Find where the given text appears and provide that cell's center as (x, y) coordinate. 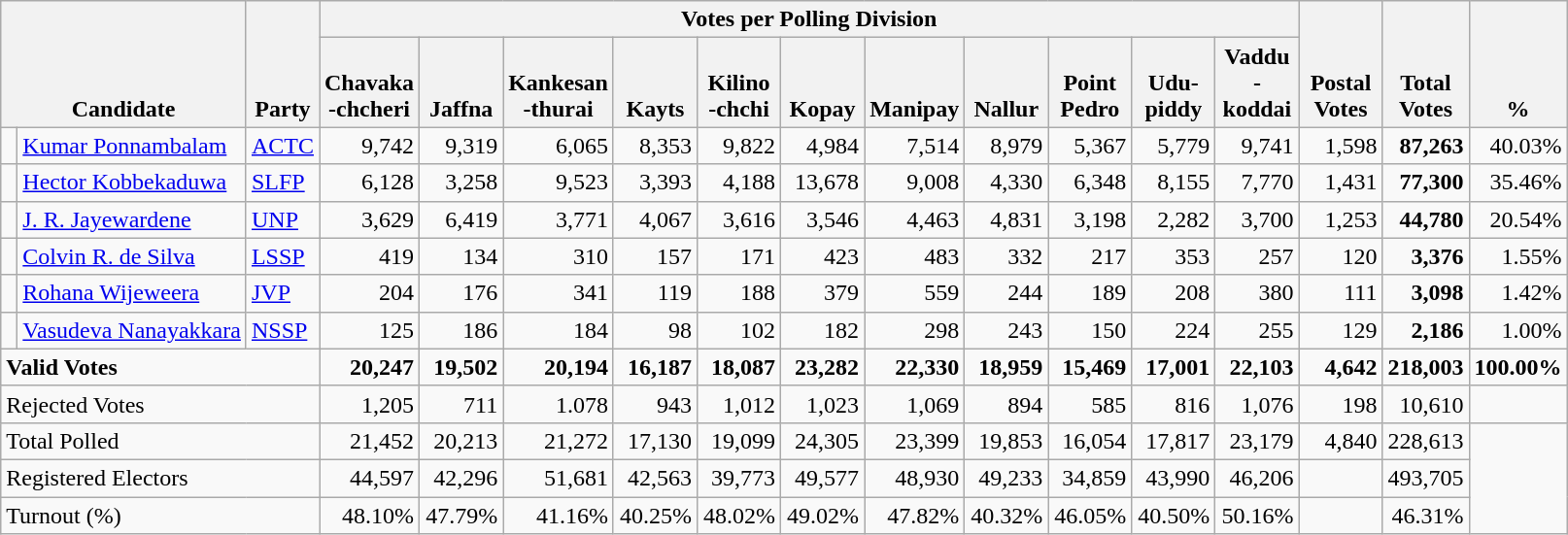
1,076 (1257, 404)
9,741 (1257, 146)
894 (1006, 404)
77,300 (1426, 183)
224 (1174, 330)
40.03% (1517, 146)
42,296 (461, 478)
380 (1257, 293)
Kilino-chchi (738, 83)
49,577 (823, 478)
Hector Kobbekaduwa (132, 183)
559 (915, 293)
9,319 (461, 146)
1,253 (1341, 219)
21,452 (369, 441)
423 (823, 256)
47.79% (461, 516)
6,419 (461, 219)
JVP (282, 293)
208 (1174, 293)
4,330 (1006, 183)
19,853 (1006, 441)
3,098 (1426, 293)
4,831 (1006, 219)
218,003 (1426, 367)
5,367 (1090, 146)
23,399 (915, 441)
44,597 (369, 478)
20,247 (369, 367)
1.00% (1517, 330)
% (1517, 64)
134 (461, 256)
UNP (282, 219)
243 (1006, 330)
98 (655, 330)
ACTC (282, 146)
Total Polled (160, 441)
3,629 (369, 219)
10,610 (1426, 404)
44,780 (1426, 219)
7,514 (915, 146)
4,188 (738, 183)
7,770 (1257, 183)
255 (1257, 330)
1,431 (1341, 183)
353 (1174, 256)
46.05% (1090, 516)
Total Votes (1426, 64)
129 (1341, 330)
8,353 (655, 146)
184 (559, 330)
Jaffna (461, 83)
Turnout (%) (160, 516)
PointPedro (1090, 83)
16,187 (655, 367)
188 (738, 293)
119 (655, 293)
3,771 (559, 219)
Udu-piddy (1174, 83)
18,087 (738, 367)
51,681 (559, 478)
Registered Electors (160, 478)
3,393 (655, 183)
49,233 (1006, 478)
171 (738, 256)
585 (1090, 404)
15,469 (1090, 367)
176 (461, 293)
9,742 (369, 146)
Party (282, 64)
943 (655, 404)
1,023 (823, 404)
189 (1090, 293)
Nallur (1006, 83)
41.16% (559, 516)
17,817 (1174, 441)
6,348 (1090, 183)
1,069 (915, 404)
6,065 (559, 146)
217 (1090, 256)
8,979 (1006, 146)
341 (559, 293)
18,959 (1006, 367)
5,779 (1174, 146)
Rejected Votes (160, 404)
Votes per Polling Division (808, 19)
13,678 (823, 183)
2,282 (1174, 219)
3,546 (823, 219)
493,705 (1426, 478)
3,700 (1257, 219)
LSSP (282, 256)
20,194 (559, 367)
40.25% (655, 516)
23,282 (823, 367)
1.55% (1517, 256)
228,613 (1426, 441)
1.42% (1517, 293)
3,258 (461, 183)
NSSP (282, 330)
47.82% (915, 516)
Rohana Wijeweera (132, 293)
SLFP (282, 183)
34,859 (1090, 478)
Colvin R. de Silva (132, 256)
35.46% (1517, 183)
Candidate (124, 64)
4,067 (655, 219)
125 (369, 330)
49.02% (823, 516)
1.078 (559, 404)
Kopay (823, 83)
Chavaka-chcheri (369, 83)
379 (823, 293)
48.10% (369, 516)
87,263 (1426, 146)
157 (655, 256)
150 (1090, 330)
22,103 (1257, 367)
20.54% (1517, 219)
8,155 (1174, 183)
50.16% (1257, 516)
20,213 (461, 441)
Kayts (655, 83)
48.02% (738, 516)
46.31% (1426, 516)
1,598 (1341, 146)
3,198 (1090, 219)
42,563 (655, 478)
22,330 (915, 367)
102 (738, 330)
17,001 (1174, 367)
111 (1341, 293)
PostalVotes (1341, 64)
257 (1257, 256)
204 (369, 293)
Vasudeva Nanayakkara (132, 330)
3,616 (738, 219)
419 (369, 256)
Kumar Ponnambalam (132, 146)
100.00% (1517, 367)
1,012 (738, 404)
40.50% (1174, 516)
Manipay (915, 83)
Valid Votes (160, 367)
17,130 (655, 441)
46,206 (1257, 478)
182 (823, 330)
Vaddu-koddai (1257, 83)
332 (1006, 256)
J. R. Jayewardene (132, 219)
120 (1341, 256)
21,272 (559, 441)
19,099 (738, 441)
1,205 (369, 404)
16,054 (1090, 441)
19,502 (461, 367)
Kankesan-thurai (559, 83)
711 (461, 404)
23,179 (1257, 441)
4,463 (915, 219)
3,376 (1426, 256)
2,186 (1426, 330)
244 (1006, 293)
4,840 (1341, 441)
310 (559, 256)
40.32% (1006, 516)
39,773 (738, 478)
9,523 (559, 183)
816 (1174, 404)
4,984 (823, 146)
9,822 (738, 146)
43,990 (1174, 478)
6,128 (369, 183)
483 (915, 256)
48,930 (915, 478)
198 (1341, 404)
9,008 (915, 183)
24,305 (823, 441)
298 (915, 330)
4,642 (1341, 367)
186 (461, 330)
